Scan for the cell matching the given text and deliver its [x, y] coordinate at center. 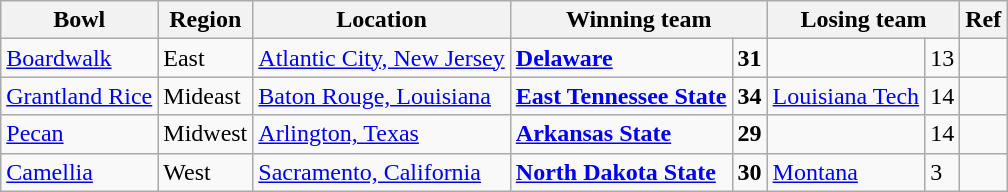
Delaware [621, 58]
Midwest [206, 134]
3 [942, 172]
31 [750, 58]
Montana [846, 172]
Grantland Rice [80, 96]
North Dakota State [621, 172]
Location [382, 20]
Louisiana Tech [846, 96]
Mideast [206, 96]
East [206, 58]
29 [750, 134]
Bowl [80, 20]
Losing team [864, 20]
Camellia [80, 172]
30 [750, 172]
Region [206, 20]
13 [942, 58]
Arkansas State [621, 134]
Arlington, Texas [382, 134]
East Tennessee State [621, 96]
Winning team [638, 20]
Boardwalk [80, 58]
West [206, 172]
Pecan [80, 134]
Sacramento, California [382, 172]
34 [750, 96]
Atlantic City, New Jersey [382, 58]
Ref [984, 20]
Baton Rouge, Louisiana [382, 96]
